Return [x, y] of the center of cell containing provided text 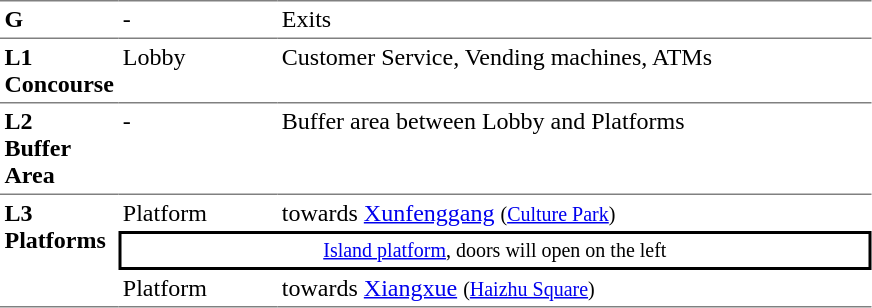
towards Xunfenggang (Culture Park) [574, 213]
Lobby [198, 71]
Island platform, doors will open on the left [494, 250]
L1Concourse [59, 71]
L3Platforms [59, 251]
Exits [574, 20]
Buffer area between Lobby and Platforms [574, 150]
towards Xiangxue (Haizhu Square) [574, 289]
L2Buffer Area [59, 150]
G [59, 20]
Customer Service, Vending machines, ATMs [574, 71]
